Return the (X, Y) coordinate for the center point of the cell that contains the specified text.  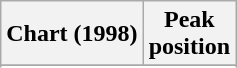
Chart (1998) (72, 34)
Peakposition (189, 34)
